Capture the cell that displays the provided text and extract its [x, y] central coordinate. 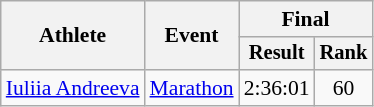
2:36:01 [277, 88]
Result [277, 54]
Event [192, 36]
Marathon [192, 88]
Athlete [73, 36]
Iuliia Andreeva [73, 88]
Rank [344, 54]
60 [344, 88]
Final [306, 19]
